From the cell containing the given text, extract its center point as [X, Y] coordinate. 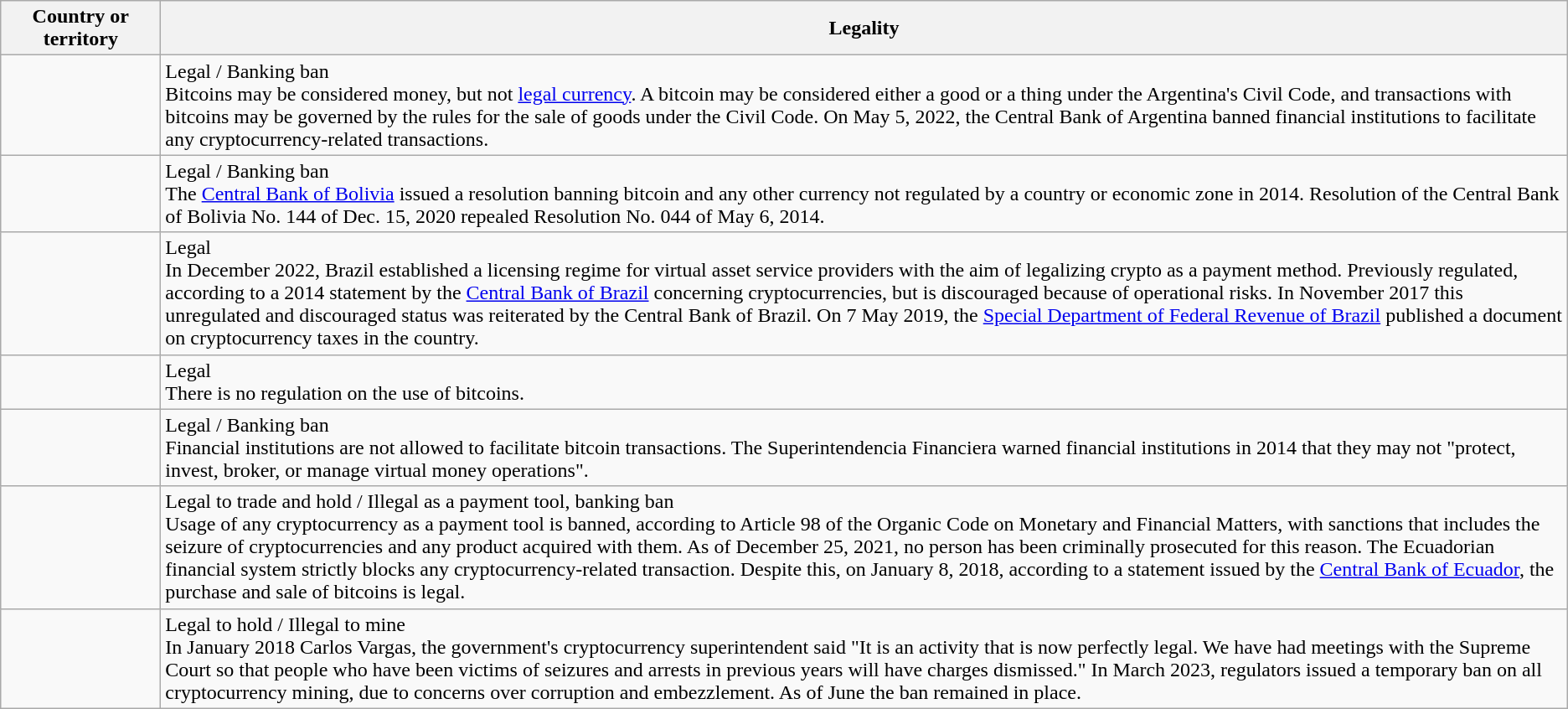
Legality [864, 28]
LegalThere is no regulation on the use of bitcoins. [864, 382]
Country or territory [80, 28]
